Locate the cell with the specified text and output its (X, Y) center coordinate. 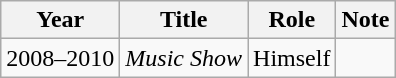
2008–2010 (60, 58)
Title (184, 20)
Role (292, 20)
Music Show (184, 58)
Note (366, 20)
Year (60, 20)
Himself (292, 58)
